Detect which cell encompasses the target text, then output its [x, y] center coordinate. 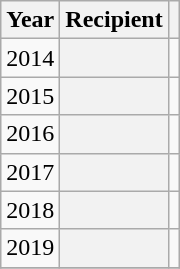
2018 [30, 210]
2015 [30, 96]
Recipient [114, 20]
Year [30, 20]
2016 [30, 134]
2017 [30, 172]
2019 [30, 248]
2014 [30, 58]
